For the text-containing cell, return its midpoint in (x, y) coordinate format. 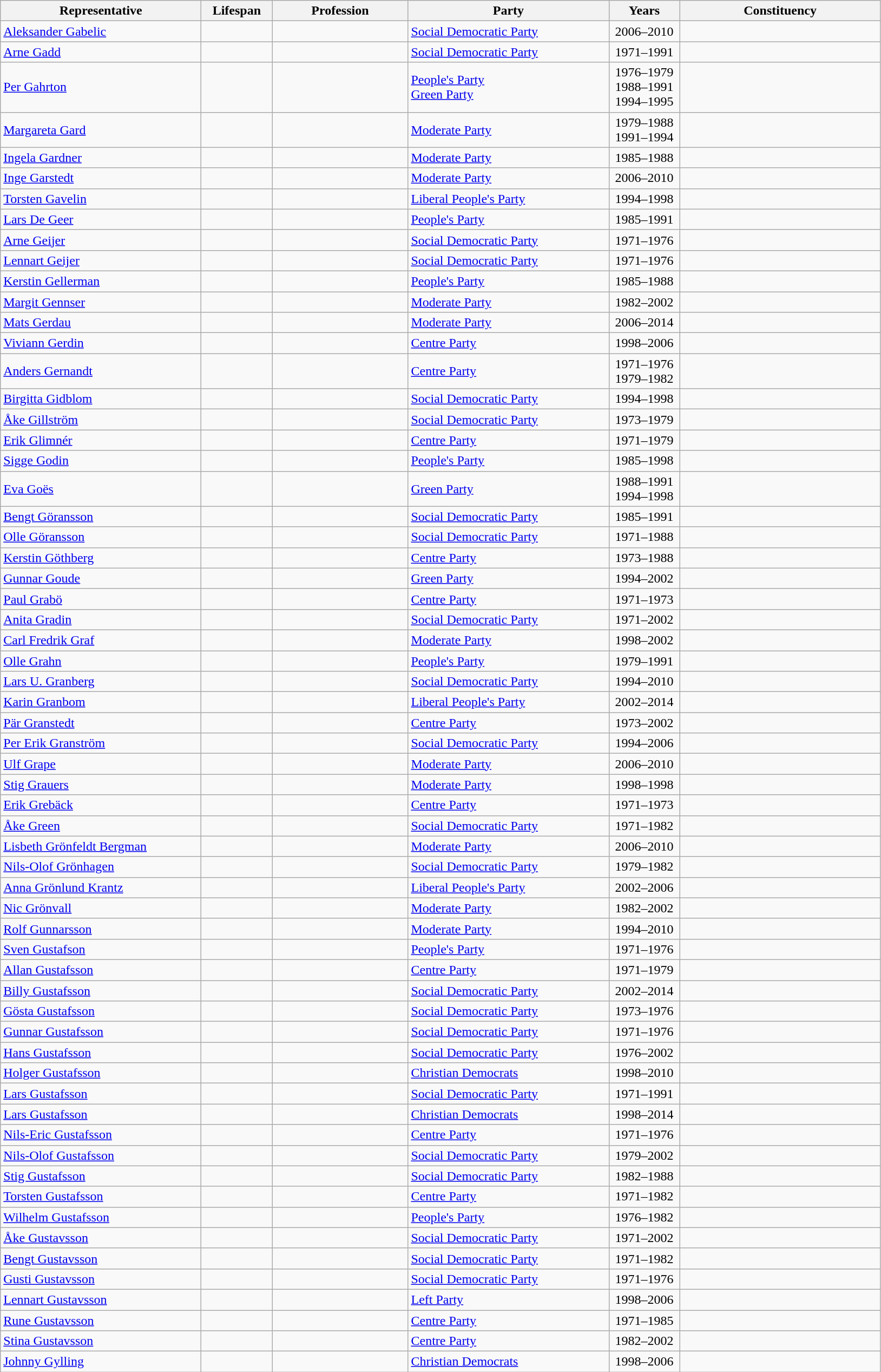
Lennart Gustavsson (101, 1299)
Arne Gadd (101, 52)
Åke Gustavsson (101, 1238)
1998–2010 (644, 1073)
Nils-Olof Grönhagen (101, 867)
1973–1976 (644, 1011)
1973–1979 (644, 420)
Lars De Geer (101, 219)
Åke Green (101, 826)
1985–1998 (644, 461)
Hans Gustafsson (101, 1053)
Sigge Godin (101, 461)
1973–1988 (644, 558)
1998–2014 (644, 1114)
1979–19881991–1994 (644, 130)
Olle Göransson (101, 537)
Representative (101, 11)
Allan Gustafsson (101, 970)
Kerstin Göthberg (101, 558)
Birgitta Gidblom (101, 399)
1979–2002 (644, 1155)
Arne Geijer (101, 240)
Bengt Gustavsson (101, 1258)
1976–19791988–19911994–1995 (644, 87)
Kerstin Gellerman (101, 281)
Eva Goës (101, 488)
1988–19911994–1998 (644, 488)
Profession (340, 11)
Torsten Gustafsson (101, 1197)
Mats Gerdau (101, 323)
Carl Fredrik Graf (101, 640)
Lennart Geijer (101, 260)
Erik Glimnér (101, 440)
People's Party Green Party (509, 87)
Stig Gustafsson (101, 1176)
Viviann Gerdin (101, 343)
1971–19761979–1982 (644, 371)
Rolf Gunnarsson (101, 929)
Per Gahrton (101, 87)
1973–2002 (644, 723)
Left Party (509, 1299)
Per Erik Granström (101, 743)
Gunnar Goude (101, 578)
Karin Granbom (101, 702)
Years (644, 11)
Aleksander Gabelic (101, 31)
Constituency (780, 11)
Holger Gustafsson (101, 1073)
Billy Gustafsson (101, 990)
Gusti Gustavsson (101, 1279)
1994–2002 (644, 578)
Ingela Gardner (101, 158)
Olle Grahn (101, 661)
1971–1988 (644, 537)
1982–1988 (644, 1176)
Lisbeth Grönfeldt Bergman (101, 846)
Sven Gustafson (101, 949)
Pär Granstedt (101, 723)
1998–1998 (644, 785)
Lars U. Granberg (101, 682)
1979–1982 (644, 867)
1971–1985 (644, 1321)
Bengt Göransson (101, 517)
Rune Gustavsson (101, 1321)
Lifespan (237, 11)
Wilhelm Gustafsson (101, 1217)
Anders Gernandt (101, 371)
Gösta Gustafsson (101, 1011)
Nils-Eric Gustafsson (101, 1135)
1976–2002 (644, 1053)
Nic Grönvall (101, 908)
Gunnar Gustafsson (101, 1032)
1976–1982 (644, 1217)
Johnny Gylling (101, 1362)
Paul Grabö (101, 599)
1979–1991 (644, 661)
2006–2014 (644, 323)
Ulf Grape (101, 764)
Margareta Gard (101, 130)
1998–2002 (644, 640)
2002–2006 (644, 887)
Anna Grönlund Krantz (101, 887)
Margit Gennser (101, 302)
Torsten Gavelin (101, 199)
Nils-Olof Gustafsson (101, 1155)
1994–2006 (644, 743)
Anita Gradin (101, 619)
Stina Gustavsson (101, 1341)
Åke Gillström (101, 420)
Inge Garstedt (101, 178)
Party (509, 11)
Stig Grauers (101, 785)
Erik Grebäck (101, 805)
